Output the [x, y] coordinate of the center of the cell containing the given text.  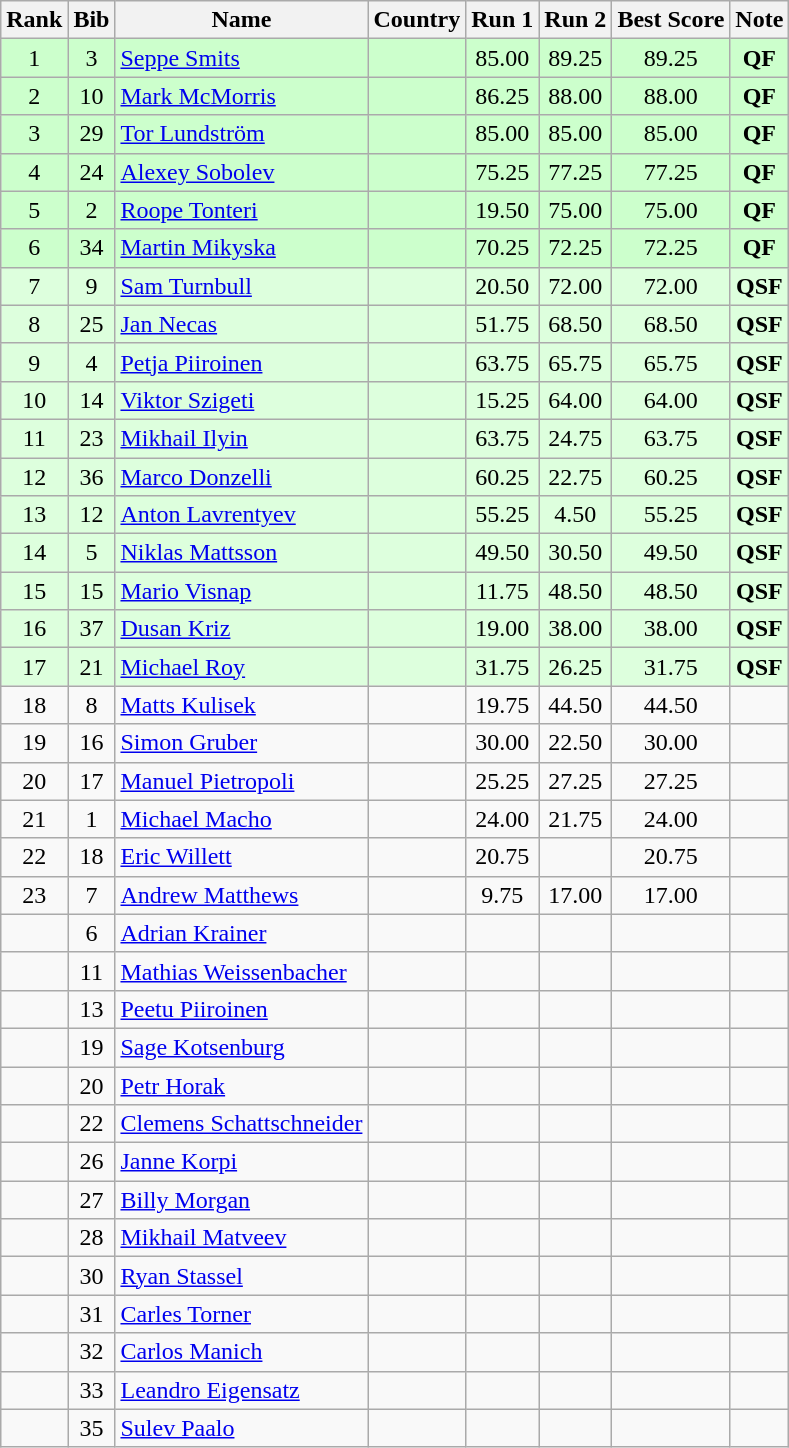
Dusan Kriz [242, 629]
Matts Kulisek [242, 705]
Martin Mikyska [242, 248]
Bib [92, 20]
19.50 [502, 210]
86.25 [502, 96]
Andrew Matthews [242, 895]
Anton Lavrentyev [242, 515]
70.25 [502, 248]
Sage Kotsenburg [242, 1047]
Sam Turnbull [242, 286]
Tor Lundström [242, 134]
Mikhail Ilyin [242, 438]
Name [242, 20]
Jan Necas [242, 324]
26 [92, 1162]
25.25 [502, 781]
19.75 [502, 705]
24 [92, 172]
Ryan Stassel [242, 1276]
20.50 [502, 286]
Eric Willett [242, 857]
Manuel Pietropoli [242, 781]
31 [92, 1314]
Billy Morgan [242, 1200]
37 [92, 629]
Roope Tonteri [242, 210]
26.25 [576, 667]
Viktor Szigeti [242, 400]
30 [92, 1276]
51.75 [502, 324]
30.50 [576, 553]
Sulev Paalo [242, 1428]
22.75 [576, 477]
Clemens Schattschneider [242, 1124]
35 [92, 1428]
Simon Gruber [242, 743]
Niklas Mattsson [242, 553]
9.75 [502, 895]
Alexey Sobolev [242, 172]
Peetu Piiroinen [242, 1009]
Best Score [671, 20]
25 [92, 324]
Petr Horak [242, 1085]
Petja Piiroinen [242, 362]
15.25 [502, 400]
29 [92, 134]
33 [92, 1390]
Carlos Manich [242, 1352]
Mark McMorris [242, 96]
4.50 [576, 515]
27 [92, 1200]
Rank [34, 20]
Country [417, 20]
21.75 [576, 819]
22.50 [576, 743]
Carles Torner [242, 1314]
34 [92, 248]
36 [92, 477]
Mario Visnap [242, 591]
32 [92, 1352]
Marco Donzelli [242, 477]
11.75 [502, 591]
Mathias Weissenbacher [242, 971]
Adrian Krainer [242, 933]
Michael Roy [242, 667]
19.00 [502, 629]
Mikhail Matveev [242, 1238]
Run 1 [502, 20]
Leandro Eigensatz [242, 1390]
Michael Macho [242, 819]
75.25 [502, 172]
Run 2 [576, 20]
Janne Korpi [242, 1162]
Note [760, 20]
Seppe Smits [242, 58]
28 [92, 1238]
24.75 [576, 438]
